Provide the [x, y] coordinate of the cell's center where the given text is located.  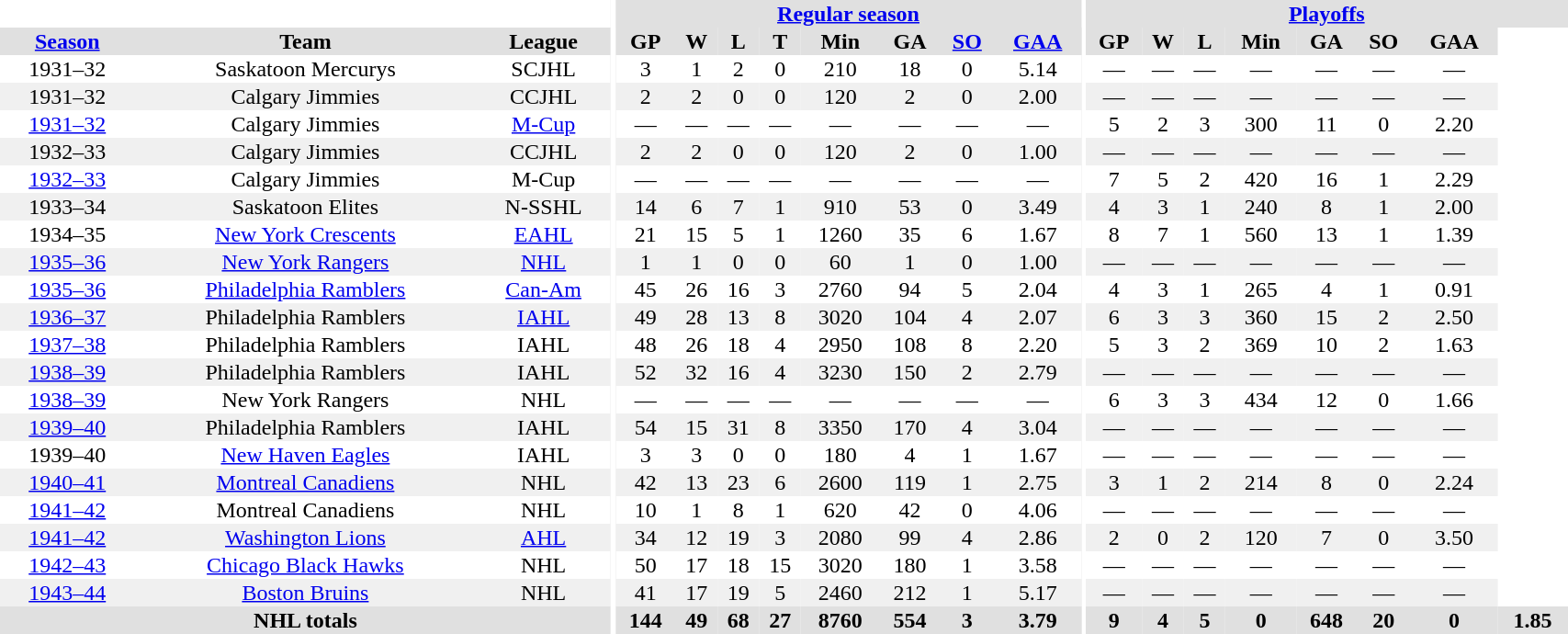
2.50 [1455, 317]
300 [1260, 124]
104 [910, 317]
Can-Am [543, 289]
265 [1260, 289]
Season [67, 41]
Saskatoon Mercurys [305, 69]
1942–43 [67, 565]
Regular season [849, 14]
8760 [840, 620]
1943–44 [67, 593]
2.75 [1038, 482]
Team [305, 41]
2.04 [1038, 289]
21 [646, 234]
54 [646, 427]
11 [1326, 124]
NHL totals [305, 620]
560 [1260, 234]
28 [696, 317]
150 [910, 372]
1.39 [1455, 234]
1937–38 [67, 345]
108 [910, 345]
360 [1260, 317]
119 [910, 482]
1933–34 [67, 207]
3.50 [1455, 538]
5.14 [1038, 69]
53 [910, 207]
214 [1260, 482]
2.79 [1038, 372]
170 [910, 427]
27 [779, 620]
3.79 [1038, 620]
Chicago Black Hawks [305, 565]
48 [646, 345]
60 [840, 262]
League [543, 41]
1936–37 [67, 317]
1940–41 [67, 482]
4.06 [1038, 510]
New Haven Eagles [305, 455]
EAHL [543, 234]
554 [910, 620]
31 [739, 427]
3.58 [1038, 565]
34 [646, 538]
SCJHL [543, 69]
45 [646, 289]
3.04 [1038, 427]
Saskatoon Elites [305, 207]
2760 [840, 289]
434 [1260, 400]
1.85 [1532, 620]
2.29 [1455, 179]
144 [646, 620]
5.17 [1038, 593]
210 [840, 69]
1260 [840, 234]
2.24 [1455, 482]
2.86 [1038, 538]
212 [910, 593]
2080 [840, 538]
0.91 [1455, 289]
1.63 [1455, 345]
32 [696, 372]
3.49 [1038, 207]
Washington Lions [305, 538]
14 [646, 207]
41 [646, 593]
Boston Bruins [305, 593]
2.07 [1038, 317]
240 [1260, 207]
648 [1326, 620]
Playoffs [1326, 14]
2950 [840, 345]
99 [910, 538]
420 [1260, 179]
New York Crescents [305, 234]
50 [646, 565]
20 [1383, 620]
9 [1113, 620]
35 [910, 234]
2460 [840, 593]
2600 [840, 482]
1934–35 [67, 234]
N-SSHL [543, 207]
T [779, 41]
AHL [543, 538]
620 [840, 510]
68 [739, 620]
3230 [840, 372]
1.66 [1455, 400]
3350 [840, 427]
23 [739, 482]
52 [646, 372]
910 [840, 207]
369 [1260, 345]
94 [910, 289]
